Identify which cell holds the provided text, then report its (X, Y) central coordinate. 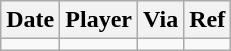
Player (99, 20)
Via (160, 20)
Ref (208, 20)
Date (30, 20)
